Search for the cell housing the specified text and yield its [X, Y] center coordinate. 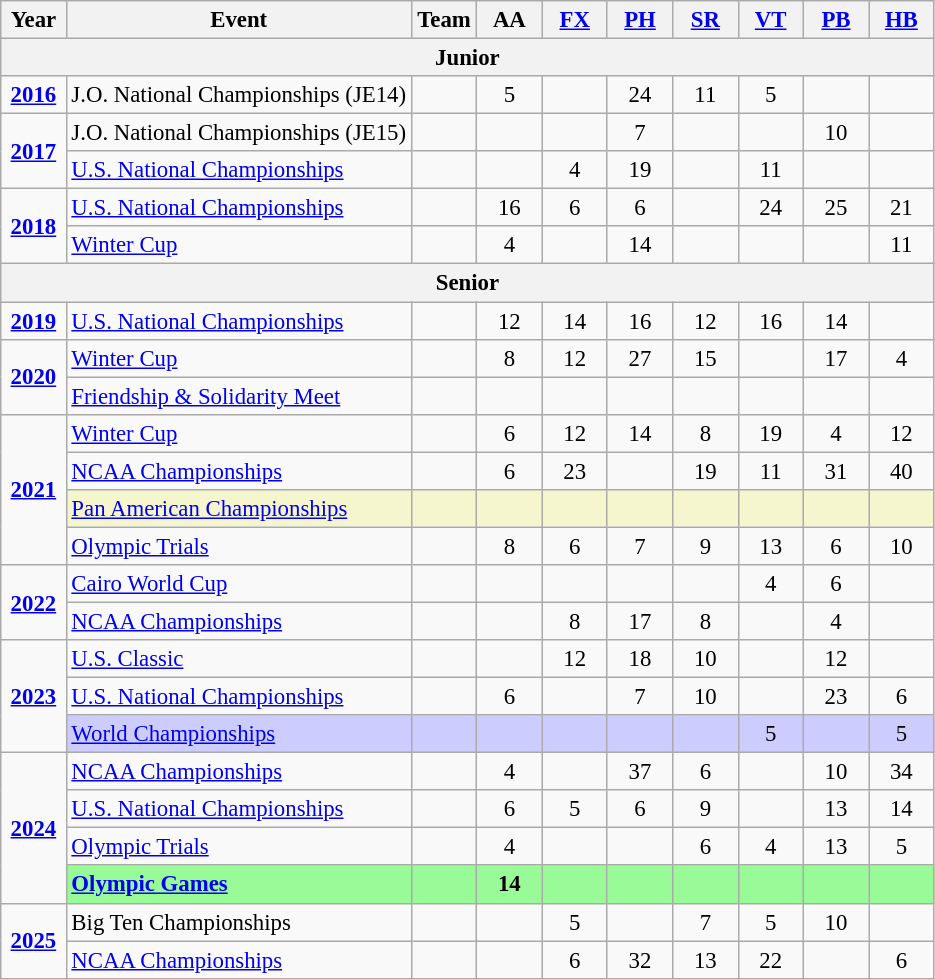
Pan American Championships [238, 509]
HB [902, 20]
2020 [34, 376]
PH [640, 20]
FX [574, 20]
2025 [34, 940]
Cairo World Cup [238, 584]
2023 [34, 696]
25 [836, 208]
21 [902, 208]
Olympic Games [238, 885]
AA [510, 20]
U.S. Classic [238, 659]
J.O. National Championships (JE15) [238, 133]
37 [640, 772]
SR [706, 20]
Junior [468, 58]
22 [770, 960]
Friendship & Solidarity Meet [238, 396]
Event [238, 20]
2024 [34, 828]
Big Ten Championships [238, 922]
2017 [34, 152]
2022 [34, 602]
27 [640, 358]
2021 [34, 489]
Year [34, 20]
J.O. National Championships (JE14) [238, 95]
31 [836, 471]
VT [770, 20]
40 [902, 471]
32 [640, 960]
World Championships [238, 734]
34 [902, 772]
2019 [34, 321]
Team [444, 20]
PB [836, 20]
18 [640, 659]
Senior [468, 283]
2018 [34, 226]
15 [706, 358]
2016 [34, 95]
